Capture the cell that displays the provided text and extract its (x, y) central coordinate. 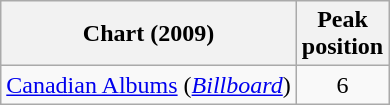
Peakposition (342, 34)
Canadian Albums (Billboard) (149, 85)
6 (342, 85)
Chart (2009) (149, 34)
